Return the (x, y) coordinate for the center point of the cell that contains the specified text.  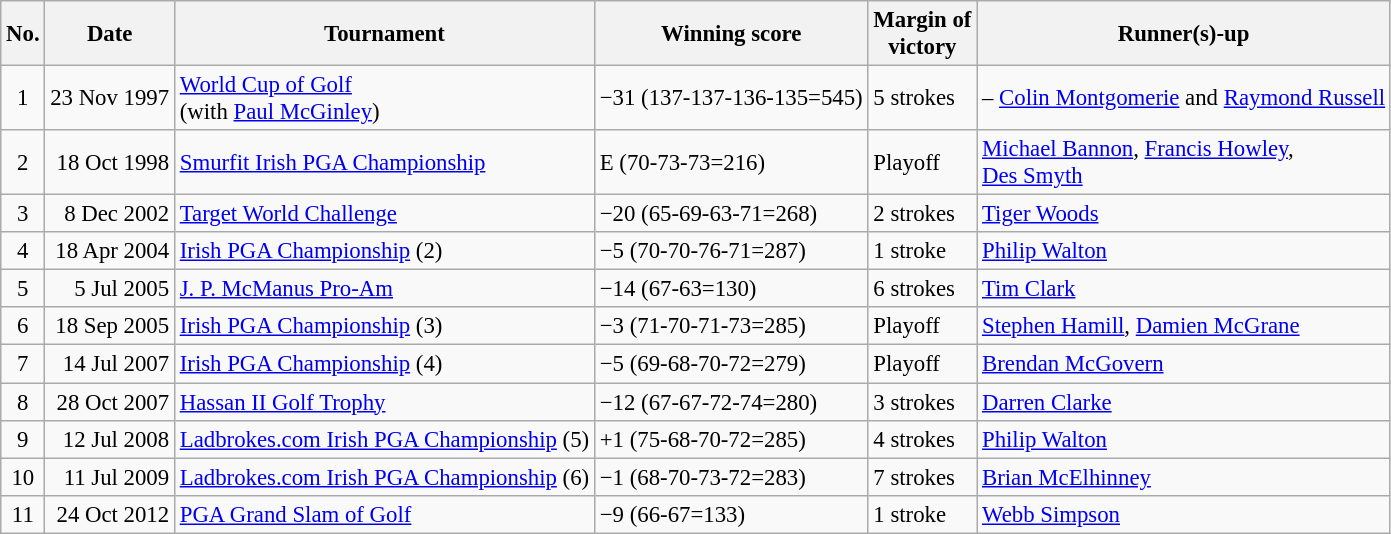
2 (23, 162)
−5 (70-70-76-71=287) (731, 251)
11 (23, 514)
−14 (67-63=130) (731, 289)
3 strokes (922, 402)
−1 (68-70-73-72=283) (731, 477)
Brian McElhinney (1184, 477)
23 Nov 1997 (110, 98)
Webb Simpson (1184, 514)
Margin ofvictory (922, 34)
11 Jul 2009 (110, 477)
18 Apr 2004 (110, 251)
E (70-73-73=216) (731, 162)
Hassan II Golf Trophy (384, 402)
Irish PGA Championship (2) (384, 251)
18 Oct 1998 (110, 162)
5 Jul 2005 (110, 289)
9 (23, 439)
1 (23, 98)
24 Oct 2012 (110, 514)
Winning score (731, 34)
8 Dec 2002 (110, 214)
−9 (66-67=133) (731, 514)
Irish PGA Championship (4) (384, 364)
J. P. McManus Pro-Am (384, 289)
5 (23, 289)
Smurfit Irish PGA Championship (384, 162)
18 Sep 2005 (110, 327)
6 strokes (922, 289)
Darren Clarke (1184, 402)
7 strokes (922, 477)
PGA Grand Slam of Golf (384, 514)
4 strokes (922, 439)
Irish PGA Championship (3) (384, 327)
Ladbrokes.com Irish PGA Championship (6) (384, 477)
10 (23, 477)
Michael Bannon, Francis Howley, Des Smyth (1184, 162)
+1 (75-68-70-72=285) (731, 439)
−12 (67-67-72-74=280) (731, 402)
−3 (71-70-71-73=285) (731, 327)
6 (23, 327)
Brendan McGovern (1184, 364)
Target World Challenge (384, 214)
−5 (69-68-70-72=279) (731, 364)
Ladbrokes.com Irish PGA Championship (5) (384, 439)
14 Jul 2007 (110, 364)
7 (23, 364)
Tournament (384, 34)
8 (23, 402)
– Colin Montgomerie and Raymond Russell (1184, 98)
28 Oct 2007 (110, 402)
−20 (65-69-63-71=268) (731, 214)
2 strokes (922, 214)
5 strokes (922, 98)
Tim Clark (1184, 289)
Runner(s)-up (1184, 34)
No. (23, 34)
4 (23, 251)
World Cup of Golf(with Paul McGinley) (384, 98)
12 Jul 2008 (110, 439)
Tiger Woods (1184, 214)
3 (23, 214)
−31 (137-137-136-135=545) (731, 98)
Date (110, 34)
Stephen Hamill, Damien McGrane (1184, 327)
